Locate the cell with the specified text and output its (X, Y) center coordinate. 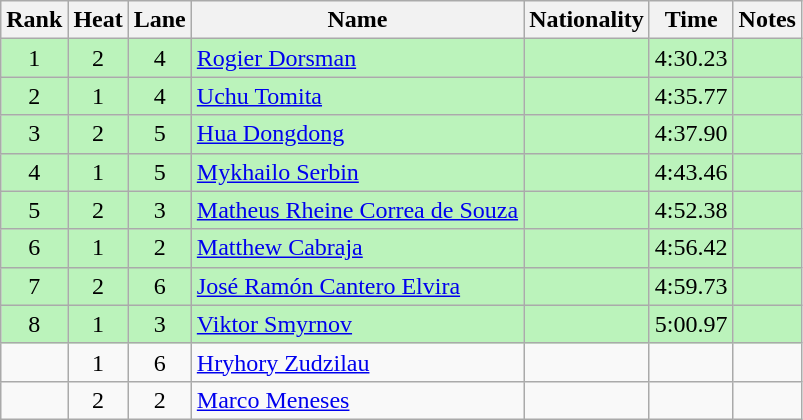
7 (34, 286)
4:43.46 (691, 172)
4:30.23 (691, 58)
8 (34, 324)
4:59.73 (691, 286)
Nationality (587, 20)
Name (357, 20)
Time (691, 20)
Hryhory Zudzilau (357, 362)
Matheus Rheine Correa de Souza (357, 210)
5:00.97 (691, 324)
Notes (767, 20)
Mykhailo Serbin (357, 172)
Matthew Cabraja (357, 248)
Hua Dongdong (357, 134)
4:35.77 (691, 96)
4:52.38 (691, 210)
Heat (98, 20)
José Ramón Cantero Elvira (357, 286)
4:56.42 (691, 248)
Uchu Tomita (357, 96)
Rogier Dorsman (357, 58)
Viktor Smyrnov (357, 324)
Lane (160, 20)
4:37.90 (691, 134)
Rank (34, 20)
Marco Meneses (357, 400)
